Determine the [x, y] coordinate at the center of the cell enclosing the given text.  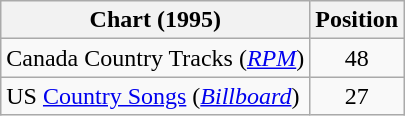
Canada Country Tracks (RPM) [156, 58]
48 [357, 58]
Chart (1995) [156, 20]
Position [357, 20]
US Country Songs (Billboard) [156, 96]
27 [357, 96]
